Output the [x, y] coordinate of the center of the cell containing the given text.  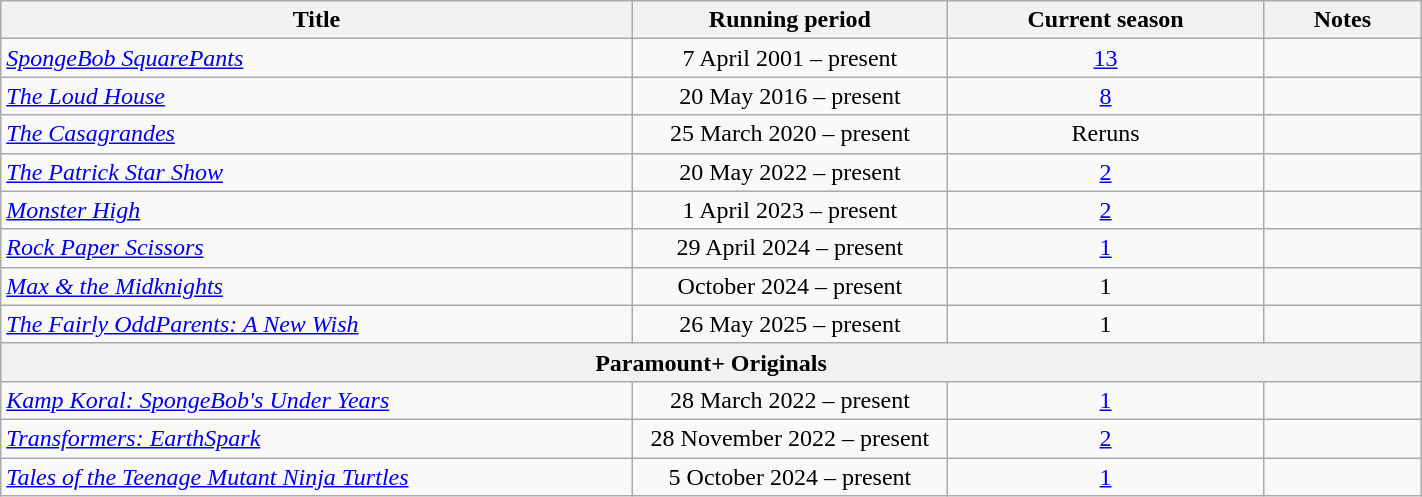
SpongeBob SquarePants [316, 58]
Reruns [1106, 134]
Rock Paper Scissors [316, 248]
Transformers: EarthSpark [316, 438]
Max & the Midknights [316, 286]
Current season [1106, 20]
20 May 2022 – present [790, 172]
Tales of the Teenage Mutant Ninja Turtles [316, 477]
28 March 2022 – present [790, 400]
The Casagrandes [316, 134]
Title [316, 20]
25 March 2020 – present [790, 134]
Notes [1342, 20]
Monster High [316, 210]
October 2024 – present [790, 286]
Running period [790, 20]
7 April 2001 – present [790, 58]
Paramount+ Originals [711, 362]
The Fairly OddParents: A New Wish [316, 324]
20 May 2016 – present [790, 96]
The Loud House [316, 96]
8 [1106, 96]
5 October 2024 – present [790, 477]
Kamp Koral: SpongeBob's Under Years [316, 400]
1 April 2023 – present [790, 210]
13 [1106, 58]
The Patrick Star Show [316, 172]
28 November 2022 – present [790, 438]
26 May 2025 – present [790, 324]
29 April 2024 – present [790, 248]
